Provide the (x, y) coordinate of the cell's center where the given text is located.  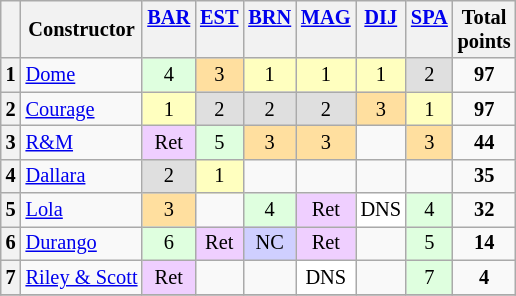
Dallara (82, 176)
BAR (168, 29)
Durango (82, 243)
Dome (82, 75)
SPA (430, 29)
32 (484, 210)
Courage (82, 109)
BRN (270, 29)
Totalpoints (484, 29)
35 (484, 176)
DIJ (381, 29)
44 (484, 142)
Riley & Scott (82, 277)
Lola (82, 210)
MAG (326, 29)
R&M (82, 142)
NC (270, 243)
EST (219, 29)
Constructor (82, 29)
14 (484, 243)
